Capture the cell that displays the provided text and extract its [x, y] central coordinate. 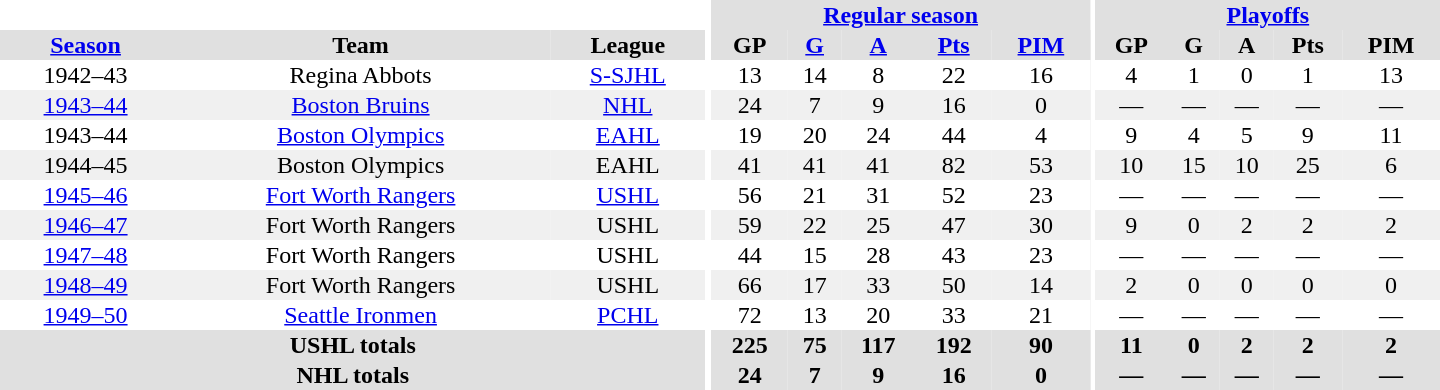
NHL totals [353, 375]
225 [750, 345]
5 [1246, 135]
S-SJHL [628, 75]
1946–47 [86, 225]
USHL totals [353, 345]
PCHL [628, 315]
NHL [628, 105]
1942–43 [86, 75]
Playoffs [1268, 15]
6 [1391, 165]
192 [954, 345]
43 [954, 255]
28 [878, 255]
Season [86, 45]
8 [878, 75]
53 [1041, 165]
1948–49 [86, 285]
Team [360, 45]
72 [750, 315]
117 [878, 345]
1947–48 [86, 255]
1944–45 [86, 165]
82 [954, 165]
75 [814, 345]
19 [750, 135]
Regular season [900, 15]
Seattle Ironmen [360, 315]
90 [1041, 345]
56 [750, 195]
Regina Abbots [360, 75]
17 [814, 285]
1945–46 [86, 195]
59 [750, 225]
League [628, 45]
Boston Bruins [360, 105]
52 [954, 195]
1949–50 [86, 315]
66 [750, 285]
30 [1041, 225]
50 [954, 285]
31 [878, 195]
47 [954, 225]
